Extract the [x, y] coordinate from the center of the cell holding the provided text.  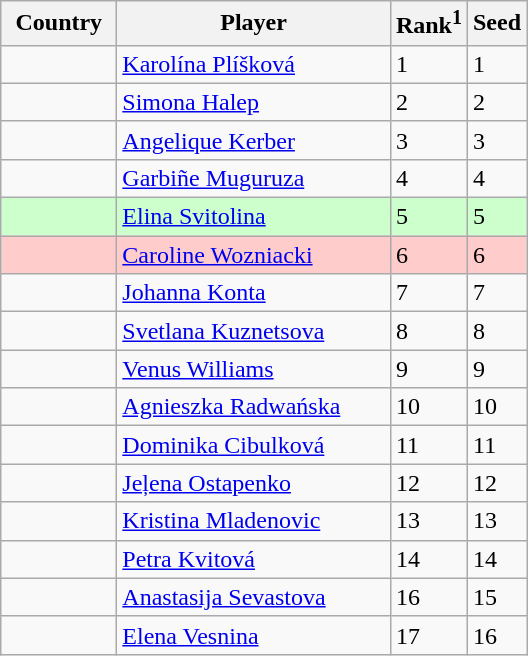
Dominika Cibulková [254, 445]
Agnieszka Radwańska [254, 407]
Jeļena Ostapenko [254, 483]
Simona Halep [254, 102]
Caroline Wozniacki [254, 255]
Svetlana Kuznetsova [254, 331]
15 [496, 597]
Karolína Plíšková [254, 64]
Rank1 [428, 24]
Garbiñe Muguruza [254, 178]
Petra Kvitová [254, 559]
Anastasija Sevastova [254, 597]
Country [59, 24]
Angelique Kerber [254, 140]
Kristina Mladenovic [254, 521]
Elena Vesnina [254, 635]
17 [428, 635]
Venus Williams [254, 369]
Elina Svitolina [254, 217]
Seed [496, 24]
Player [254, 24]
Johanna Konta [254, 293]
